From the cell containing the given text, extract its center point as [X, Y] coordinate. 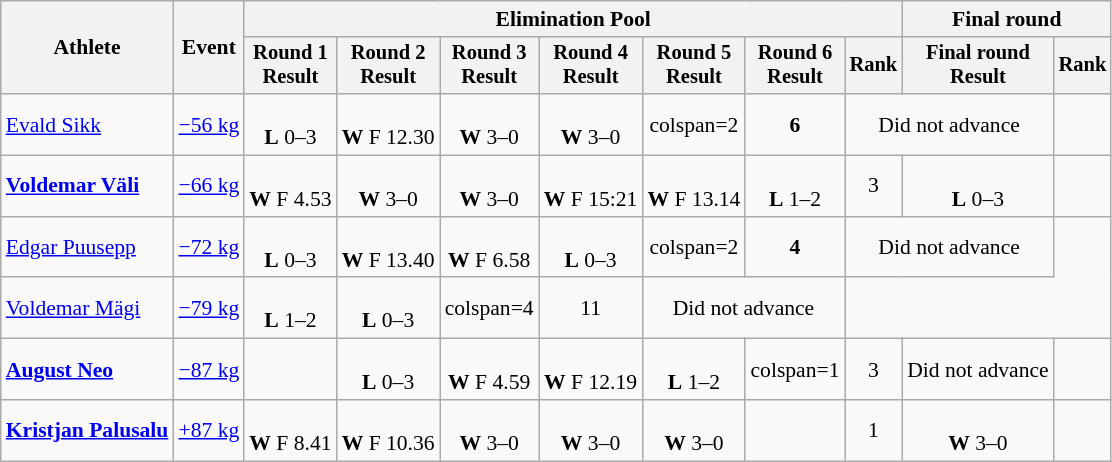
Final roundResult [978, 66]
W F 4.53 [290, 186]
Edgar Puusepp [88, 248]
W F 8.41 [290, 430]
W F 12.19 [591, 370]
−66 kg [208, 186]
4 [794, 248]
−87 kg [208, 370]
Elimination Pool [573, 19]
W F 15:21 [591, 186]
W F 4.59 [490, 370]
Kristjan Palusalu [88, 430]
Round 6Result [794, 66]
Round 4Result [591, 66]
Athlete [88, 48]
11 [591, 308]
colspan=1 [794, 370]
W F 13.14 [694, 186]
W F 6.58 [490, 248]
Round 3Result [490, 66]
Final round [1006, 19]
6 [794, 124]
W F 10.36 [388, 430]
−56 kg [208, 124]
Round 5Result [694, 66]
Round 1Result [290, 66]
1 [874, 430]
colspan=4 [490, 308]
August Neo [88, 370]
W F 12.30 [388, 124]
Round 2Result [388, 66]
+87 kg [208, 430]
Event [208, 48]
Evald Sikk [88, 124]
Voldemar Mägi [88, 308]
−79 kg [208, 308]
−72 kg [208, 248]
W F 13.40 [388, 248]
Voldemar Väli [88, 186]
